Detect which cell encompasses the target text, then output its (x, y) center coordinate. 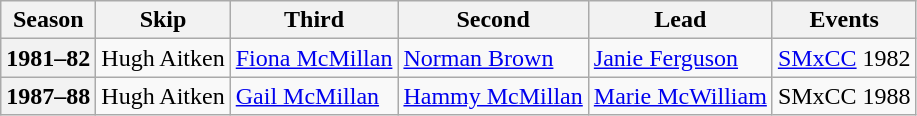
1987–88 (48, 96)
Janie Ferguson (680, 58)
SMxCC 1982 (844, 58)
Marie McWilliam (680, 96)
SMxCC 1988 (844, 96)
Events (844, 20)
1981–82 (48, 58)
Third (314, 20)
Hammy McMillan (493, 96)
Second (493, 20)
Norman Brown (493, 58)
Skip (163, 20)
Fiona McMillan (314, 58)
Season (48, 20)
Gail McMillan (314, 96)
Lead (680, 20)
